From the cell containing the given text, extract its center point as (x, y) coordinate. 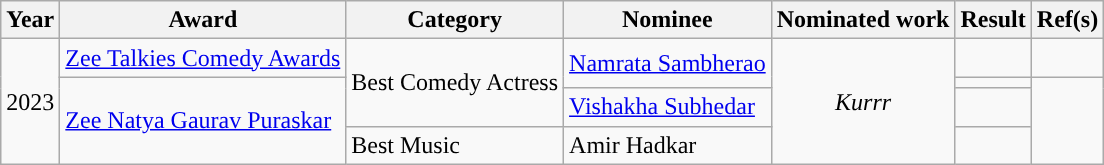
2023 (30, 102)
Namrata Sambherao (668, 64)
Amir Hadkar (668, 145)
Year (30, 20)
Best Music (455, 145)
Category (455, 20)
Zee Natya Gaurav Puraskar (203, 120)
Nominated work (863, 20)
Nominee (668, 20)
Award (203, 20)
Kurrr (863, 102)
Zee Talkies Comedy Awards (203, 58)
Result (993, 20)
Ref(s) (1067, 20)
Vishakha Subhedar (668, 107)
Best Comedy Actress (455, 82)
